Scan for the cell matching the given text and deliver its (x, y) coordinate at center. 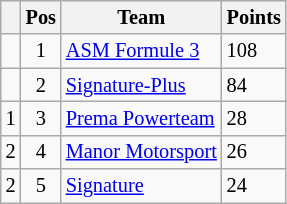
24 (254, 186)
Points (254, 17)
28 (254, 118)
26 (254, 152)
5 (41, 186)
Prema Powerteam (142, 118)
108 (254, 51)
Team (142, 17)
Manor Motorsport (142, 152)
3 (41, 118)
Signature-Plus (142, 85)
ASM Formule 3 (142, 51)
4 (41, 152)
Pos (41, 17)
Signature (142, 186)
84 (254, 85)
